Detect which cell encompasses the target text, then output its (X, Y) center coordinate. 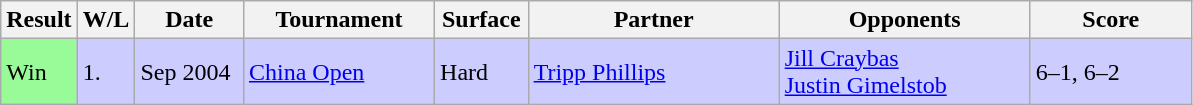
Jill Craybas Justin Gimelstob (904, 72)
Score (1110, 20)
Hard (482, 72)
6–1, 6–2 (1110, 72)
Tripp Phillips (654, 72)
Surface (482, 20)
Date (190, 20)
Result (39, 20)
Sep 2004 (190, 72)
1. (106, 72)
Opponents (904, 20)
China Open (338, 72)
W/L (106, 20)
Win (39, 72)
Tournament (338, 20)
Partner (654, 20)
